Identify which cell holds the provided text, then report its [x, y] central coordinate. 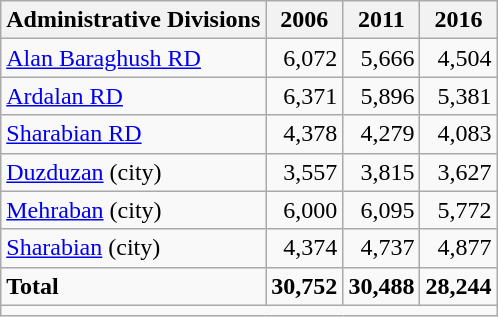
4,378 [304, 134]
4,737 [382, 248]
6,072 [304, 58]
30,752 [304, 286]
4,504 [458, 58]
Administrative Divisions [134, 20]
5,896 [382, 96]
6,000 [304, 210]
4,877 [458, 248]
Sharabian RD [134, 134]
3,557 [304, 172]
2011 [382, 20]
6,095 [382, 210]
Ardalan RD [134, 96]
3,627 [458, 172]
4,083 [458, 134]
4,374 [304, 248]
5,381 [458, 96]
2006 [304, 20]
4,279 [382, 134]
2016 [458, 20]
5,772 [458, 210]
Duzduzan (city) [134, 172]
Alan Baraghush RD [134, 58]
30,488 [382, 286]
28,244 [458, 286]
5,666 [382, 58]
Sharabian (city) [134, 248]
Total [134, 286]
3,815 [382, 172]
Mehraban (city) [134, 210]
6,371 [304, 96]
